Provide the (X, Y) coordinate of the cell's center where the given text is located.  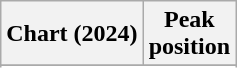
Chart (2024) (72, 34)
Peakposition (189, 34)
